Extract the [X, Y] coordinate from the center of the cell holding the provided text.  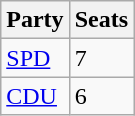
Seats [101, 20]
CDU [35, 96]
SPD [35, 58]
6 [101, 96]
Party [35, 20]
7 [101, 58]
